Detect which cell encompasses the target text, then output its (x, y) center coordinate. 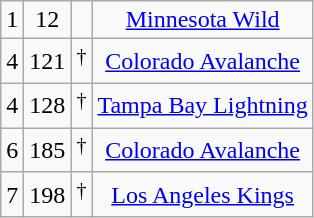
Minnesota Wild (202, 20)
1 (12, 20)
6 (12, 150)
Los Angeles Kings (202, 194)
185 (48, 150)
121 (48, 62)
12 (48, 20)
128 (48, 106)
198 (48, 194)
7 (12, 194)
Tampa Bay Lightning (202, 106)
